From the cell containing the given text, extract its center point as [X, Y] coordinate. 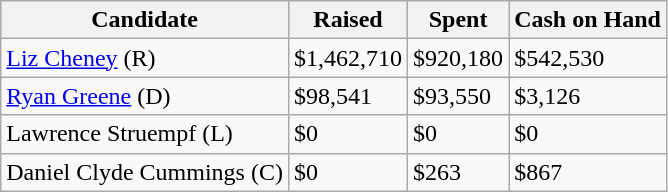
$542,530 [588, 58]
Lawrence Struempf (L) [145, 134]
Candidate [145, 20]
Raised [348, 20]
$98,541 [348, 96]
Ryan Greene (D) [145, 96]
$93,550 [458, 96]
Spent [458, 20]
$1,462,710 [348, 58]
Daniel Clyde Cummings (C) [145, 172]
$867 [588, 172]
$920,180 [458, 58]
Liz Cheney (R) [145, 58]
$3,126 [588, 96]
Cash on Hand [588, 20]
$263 [458, 172]
